Return [X, Y] of the center of cell containing provided text 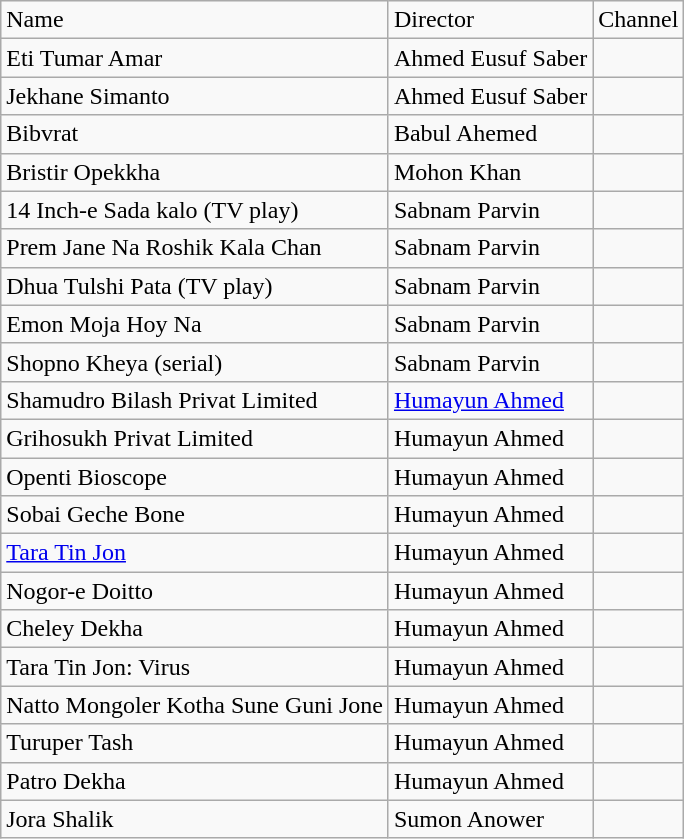
Natto Mongoler Kotha Sune Guni Jone [195, 705]
14 Inch-e Sada kalo (TV play) [195, 210]
Shamudro Bilash Privat Limited [195, 400]
Openti Bioscope [195, 477]
Jekhane Simanto [195, 96]
Sumon Anower [490, 819]
Bristir Opekkha [195, 172]
Name [195, 20]
Dhua Tulshi Pata (TV play) [195, 286]
Bibvrat [195, 134]
Eti Tumar Amar [195, 58]
Mohon Khan [490, 172]
Prem Jane Na Roshik Kala Chan [195, 248]
Tara Tin Jon: Virus [195, 667]
Jora Shalik [195, 819]
Director [490, 20]
Sobai Geche Bone [195, 515]
Tara Tin Jon [195, 553]
Turuper Tash [195, 743]
Grihosukh Privat Limited [195, 438]
Emon Moja Hoy Na [195, 324]
Patro Dekha [195, 781]
Cheley Dekha [195, 629]
Babul Ahemed [490, 134]
Shopno Kheya (serial) [195, 362]
Channel [638, 20]
Nogor-e Doitto [195, 591]
